Pinpoint the cell where the given text exists, returning its (x, y) midpoint coordinate. 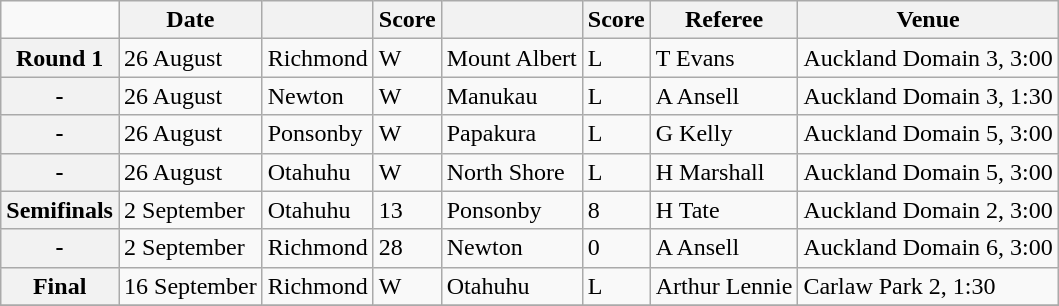
Date (190, 20)
16 September (190, 286)
0 (616, 248)
North Shore (512, 172)
Mount Albert (512, 58)
Referee (724, 20)
Manukau (512, 96)
Semifinals (60, 210)
Papakura (512, 134)
T Evans (724, 58)
Venue (928, 20)
Auckland Domain 2, 3:00 (928, 210)
Auckland Domain 3, 1:30 (928, 96)
H Tate (724, 210)
H Marshall (724, 172)
Arthur Lennie (724, 286)
Auckland Domain 3, 3:00 (928, 58)
28 (407, 248)
8 (616, 210)
Auckland Domain 6, 3:00 (928, 248)
Carlaw Park 2, 1:30 (928, 286)
G Kelly (724, 134)
13 (407, 210)
Round 1 (60, 58)
Final (60, 286)
